Search for the cell housing the specified text and yield its (X, Y) center coordinate. 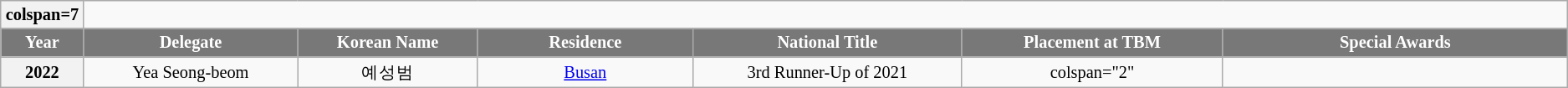
예성범 (388, 72)
Delegate (191, 43)
Special Awards (1395, 43)
Residence (585, 43)
Korean Name (388, 43)
National Title (827, 43)
Placement at TBM (1092, 43)
Yea Seong-beom (191, 72)
Year (42, 43)
3rd Runner-Up of 2021 (827, 72)
2022 (42, 72)
Busan (585, 72)
colspan="2" (1092, 72)
colspan=7 (42, 14)
